Provide the (X, Y) coordinate of the cell's center where the given text is located.  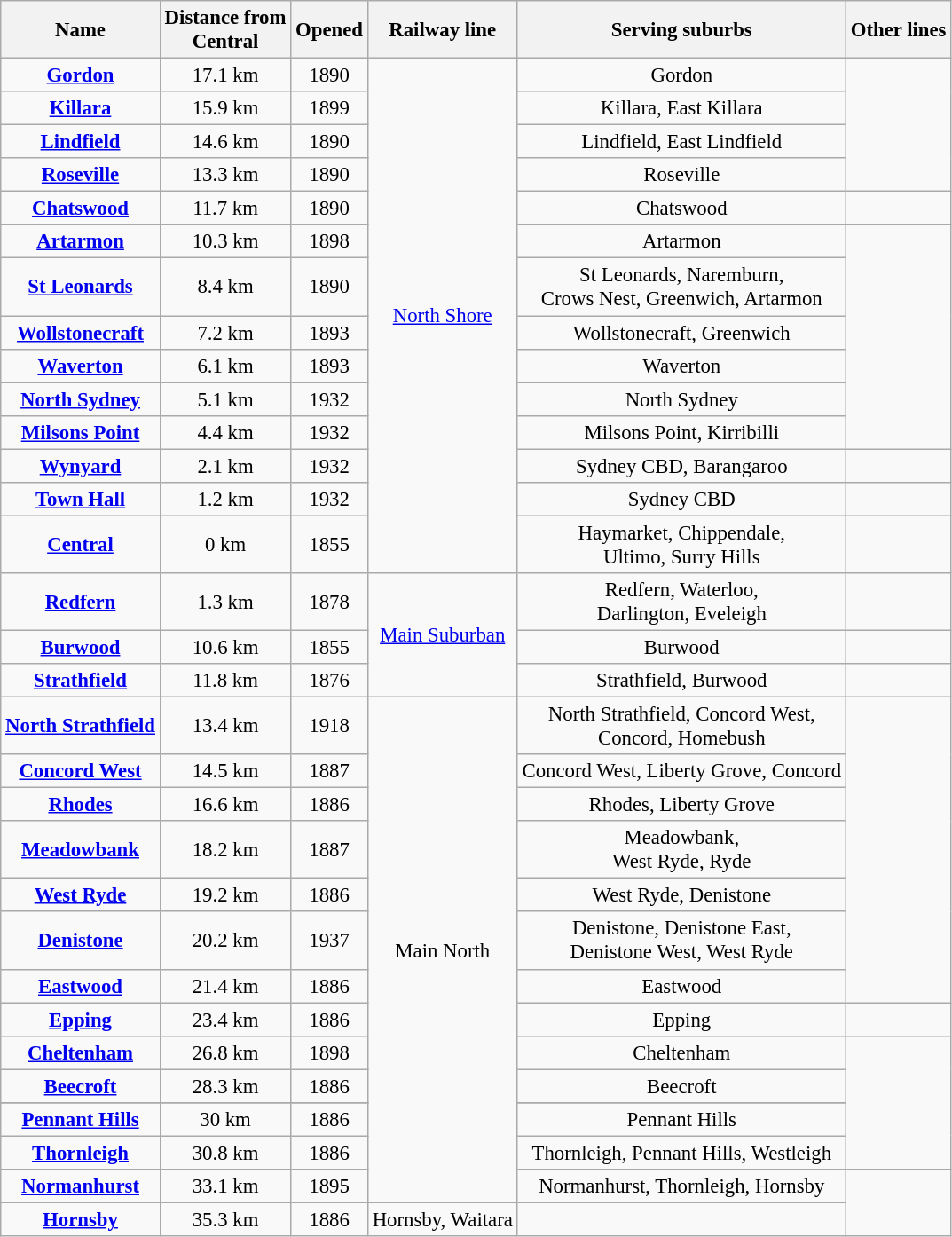
Hornsby, Waitara (442, 1219)
0 km (225, 545)
1918 (330, 726)
Name (81, 30)
14.5 km (225, 771)
15.9 km (225, 108)
Haymarket, Chippendale,Ultimo, Surry Hills (681, 545)
Opened (330, 30)
26.8 km (225, 1052)
35.3 km (225, 1219)
Serving suburbs (681, 30)
Distance fromCentral (225, 30)
13.4 km (225, 726)
Railway line (442, 30)
Wollstonecraft, Greenwich (681, 333)
10.6 km (225, 647)
17.1 km (225, 75)
Rhodes (81, 805)
Central (81, 545)
21.4 km (225, 986)
Lindfield (81, 142)
Thornleigh, Pennant Hills, Westleigh (681, 1153)
Wynyard (81, 466)
11.7 km (225, 209)
Meadowbank (81, 850)
19.2 km (225, 895)
Strathfield (81, 681)
Denistone (81, 941)
30 km (225, 1120)
18.2 km (225, 850)
St Leonards (81, 288)
28.3 km (225, 1086)
6.1 km (225, 366)
1876 (330, 681)
Normanhurst (81, 1186)
Redfern, Waterloo,Darlington, Eveleigh (681, 602)
Hornsby (81, 1219)
Redfern (81, 602)
Sydney CBD (681, 500)
Normanhurst, Thornleigh, Hornsby (681, 1186)
33.1 km (225, 1186)
Sydney CBD, Barangaroo (681, 466)
Main North (442, 950)
23.4 km (225, 1020)
Town Hall (81, 500)
1899 (330, 108)
Strathfield, Burwood (681, 681)
13.3 km (225, 175)
8.4 km (225, 288)
Milsons Point, Kirribilli (681, 432)
11.8 km (225, 681)
14.6 km (225, 142)
7.2 km (225, 333)
30.8 km (225, 1153)
16.6 km (225, 805)
20.2 km (225, 941)
10.3 km (225, 242)
North Strathfield (81, 726)
North Strathfield, Concord West,Concord, Homebush (681, 726)
Killara, East Killara (681, 108)
Concord West, Liberty Grove, Concord (681, 771)
Lindfield, East Lindfield (681, 142)
Concord West (81, 771)
Main Suburban (442, 635)
Milsons Point (81, 432)
1.3 km (225, 602)
1878 (330, 602)
Meadowbank,West Ryde, Ryde (681, 850)
Denistone, Denistone East,Denistone West, West Ryde (681, 941)
1.2 km (225, 500)
Wollstonecraft (81, 333)
Thornleigh (81, 1153)
North Shore (442, 316)
Rhodes, Liberty Grove (681, 805)
St Leonards, Naremburn,Crows Nest, Greenwich, Artarmon (681, 288)
1895 (330, 1186)
West Ryde, Denistone (681, 895)
5.1 km (225, 399)
1937 (330, 941)
2.1 km (225, 466)
Other lines (898, 30)
West Ryde (81, 895)
Killara (81, 108)
4.4 km (225, 432)
